From the cell containing the given text, extract its center point as (X, Y) coordinate. 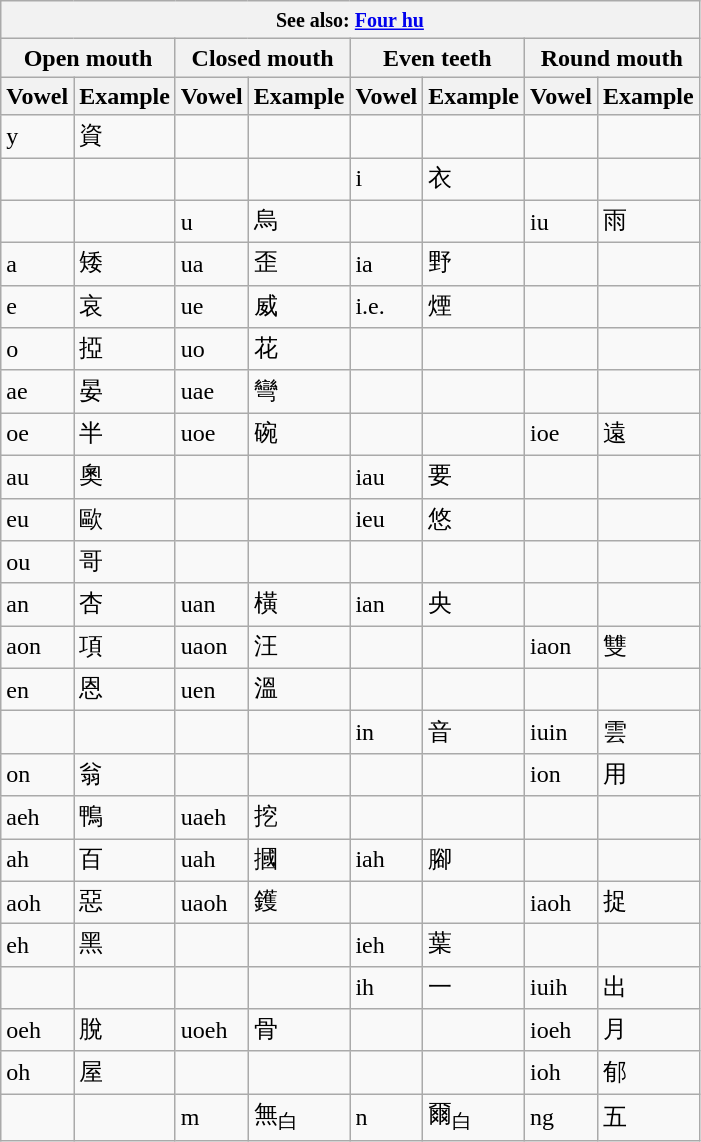
晏 (125, 392)
uan (212, 604)
Open mouth (88, 58)
o (38, 350)
ia (386, 264)
aoh (38, 902)
橫 (299, 604)
鑊 (299, 902)
野 (474, 264)
葉 (474, 946)
uen (212, 690)
恩 (125, 690)
鴨 (125, 818)
Round mouth (612, 58)
捉 (648, 902)
黑 (125, 946)
威 (299, 306)
無白 (299, 1118)
央 (474, 604)
See also: Four hu (350, 20)
雨 (648, 222)
uah (212, 860)
y (38, 136)
i (386, 180)
ah (38, 860)
彎 (299, 392)
iaoh (562, 902)
ieu (386, 520)
ng (562, 1118)
uae (212, 392)
屋 (125, 1072)
ioh (562, 1072)
ieh (386, 946)
花 (299, 350)
uo (212, 350)
資 (125, 136)
eh (38, 946)
i.e. (386, 306)
ae (38, 392)
汪 (299, 648)
aon (38, 648)
歐 (125, 520)
矮 (125, 264)
ou (38, 562)
碗 (299, 434)
半 (125, 434)
iau (386, 476)
iuin (562, 732)
惡 (125, 902)
an (38, 604)
eu (38, 520)
郁 (648, 1072)
ioeh (562, 1030)
翁 (125, 774)
百 (125, 860)
用 (648, 774)
ua (212, 264)
au (38, 476)
烏 (299, 222)
音 (474, 732)
歪 (299, 264)
項 (125, 648)
溫 (299, 690)
in (386, 732)
煙 (474, 306)
要 (474, 476)
uoe (212, 434)
e (38, 306)
a (38, 264)
哥 (125, 562)
on (38, 774)
ue (212, 306)
雙 (648, 648)
脫 (125, 1030)
ih (386, 988)
哀 (125, 306)
一 (474, 988)
aeh (38, 818)
iah (386, 860)
uaon (212, 648)
uoeh (212, 1030)
雲 (648, 732)
oh (38, 1072)
遠 (648, 434)
摑 (299, 860)
oeh (38, 1030)
月 (648, 1030)
ioe (562, 434)
奧 (125, 476)
悠 (474, 520)
uaeh (212, 818)
iaon (562, 648)
iuih (562, 988)
m (212, 1118)
u (212, 222)
衣 (474, 180)
Even teeth (438, 58)
掗 (125, 350)
挖 (299, 818)
ion (562, 774)
腳 (474, 860)
uaoh (212, 902)
骨 (299, 1030)
杏 (125, 604)
五 (648, 1118)
oe (38, 434)
出 (648, 988)
iu (562, 222)
en (38, 690)
n (386, 1118)
爾白 (474, 1118)
ian (386, 604)
Closed mouth (262, 58)
